Find where the given text appears and provide that cell's center as [X, Y] coordinate. 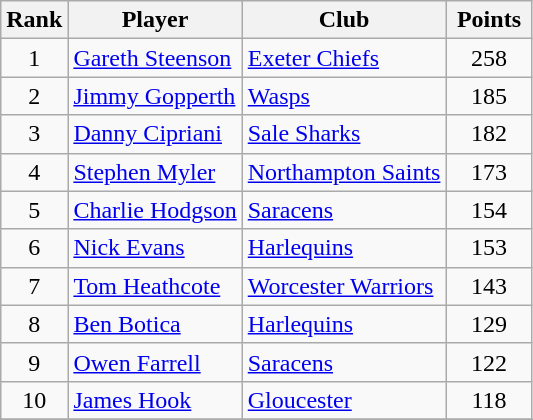
James Hook [155, 400]
153 [489, 248]
Sale Sharks [344, 134]
154 [489, 210]
Tom Heathcote [155, 286]
122 [489, 362]
8 [34, 324]
10 [34, 400]
2 [34, 96]
Gareth Steenson [155, 58]
Owen Farrell [155, 362]
Player [155, 20]
Stephen Myler [155, 172]
1 [34, 58]
Wasps [344, 96]
173 [489, 172]
5 [34, 210]
9 [34, 362]
Nick Evans [155, 248]
Jimmy Gopperth [155, 96]
182 [489, 134]
4 [34, 172]
Rank [34, 20]
Points [489, 20]
Exeter Chiefs [344, 58]
6 [34, 248]
Ben Botica [155, 324]
Charlie Hodgson [155, 210]
Worcester Warriors [344, 286]
Danny Cipriani [155, 134]
Gloucester [344, 400]
3 [34, 134]
Club [344, 20]
129 [489, 324]
7 [34, 286]
118 [489, 400]
185 [489, 96]
143 [489, 286]
Northampton Saints [344, 172]
258 [489, 58]
